Pinpoint the cell where the given text exists, returning its (x, y) midpoint coordinate. 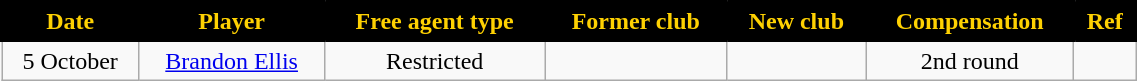
Date (70, 22)
Former club (636, 22)
Player (232, 22)
Compensation (970, 22)
Restricted (434, 60)
New club (796, 22)
Ref (1104, 22)
Brandon Ellis (232, 60)
2nd round (970, 60)
5 October (70, 60)
Free agent type (434, 22)
